Search for the cell housing the specified text and yield its (X, Y) center coordinate. 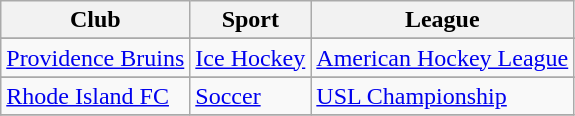
Soccer (250, 96)
Rhode Island FC (96, 96)
Club (96, 20)
USL Championship (442, 96)
American Hockey League (442, 58)
Sport (250, 20)
Ice Hockey (250, 58)
Providence Bruins (96, 58)
League (442, 20)
